Return (x, y) of the center of cell containing provided text 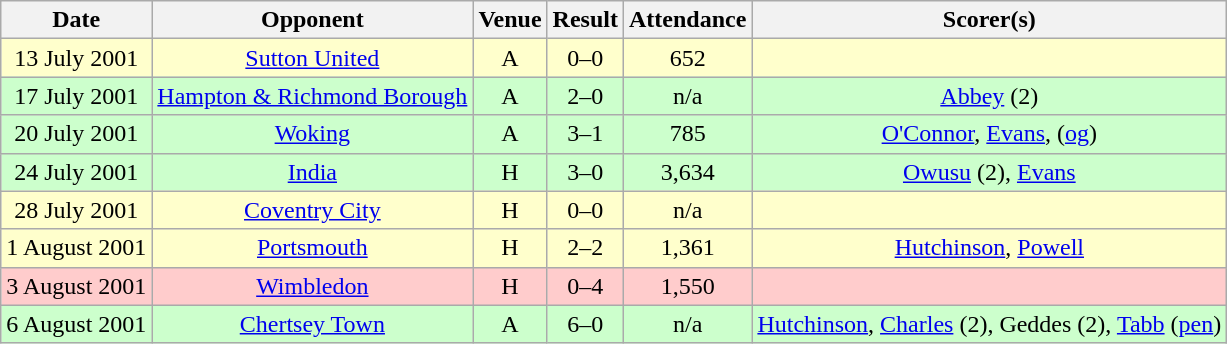
Result (585, 20)
3,634 (687, 172)
20 July 2001 (76, 134)
3–1 (585, 134)
3 August 2001 (76, 286)
Date (76, 20)
Owusu (2), Evans (990, 172)
28 July 2001 (76, 210)
3–0 (585, 172)
1,550 (687, 286)
785 (687, 134)
Chertsey Town (312, 324)
17 July 2001 (76, 96)
Woking (312, 134)
Scorer(s) (990, 20)
Portsmouth (312, 248)
Opponent (312, 20)
Wimbledon (312, 286)
24 July 2001 (76, 172)
Coventry City (312, 210)
0–4 (585, 286)
Hutchinson, Powell (990, 248)
1,361 (687, 248)
13 July 2001 (76, 58)
India (312, 172)
Venue (510, 20)
2–0 (585, 96)
Sutton United (312, 58)
Abbey (2) (990, 96)
2–2 (585, 248)
O'Connor, Evans, (og) (990, 134)
1 August 2001 (76, 248)
Hampton & Richmond Borough (312, 96)
6–0 (585, 324)
6 August 2001 (76, 324)
Attendance (687, 20)
652 (687, 58)
Hutchinson, Charles (2), Geddes (2), Tabb (pen) (990, 324)
